Extract the [x, y] coordinate from the center of the cell holding the provided text.  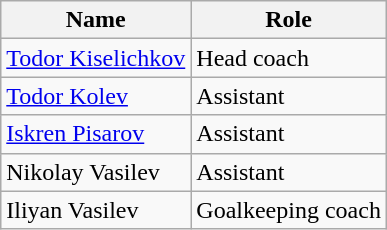
Name [96, 20]
Iskren Pisarov [96, 134]
Nikolay Vasilev [96, 172]
Todor Kiselichkov [96, 58]
Role [289, 20]
Goalkeeping coach [289, 210]
Head coach [289, 58]
Iliyan Vasilev [96, 210]
Todor Kolev [96, 96]
